For the text-containing cell, return its midpoint in [X, Y] coordinate format. 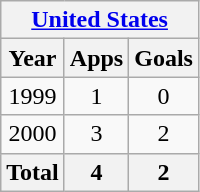
Goals [164, 58]
1 [96, 96]
Apps [96, 58]
4 [96, 172]
United States [100, 20]
0 [164, 96]
Total [33, 172]
1999 [33, 96]
Year [33, 58]
3 [96, 134]
2000 [33, 134]
